For the text-containing cell, return its midpoint in (x, y) coordinate format. 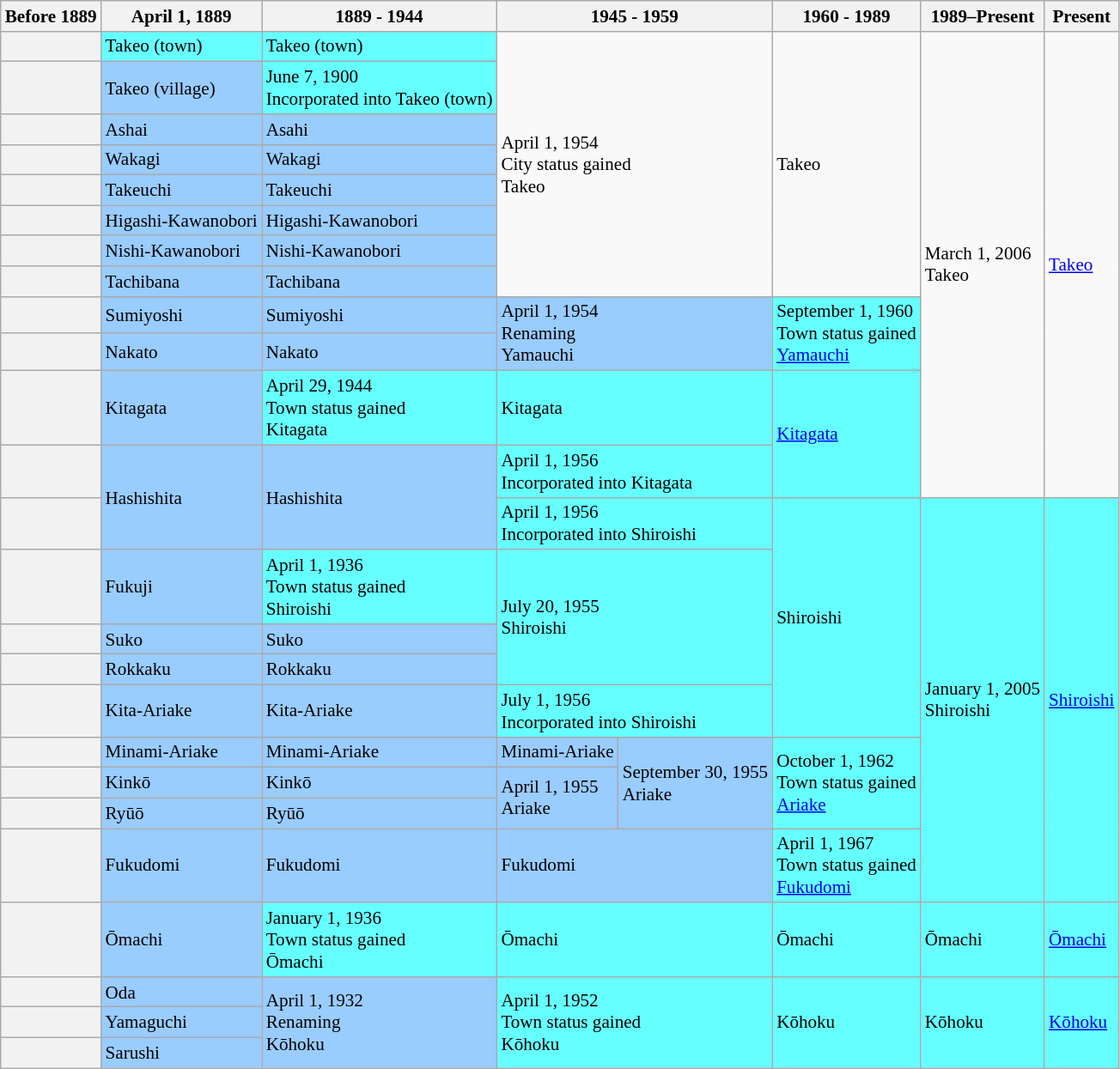
1945 - 1959 (634, 15)
January 1, 1936Town status gainedŌmachi (380, 939)
Fukuji (182, 586)
July 20, 1955Shiroishi (634, 616)
1889 - 1944 (380, 15)
Takeo (village) (182, 88)
April 1, 1936Town status gainedShiroishi (380, 586)
April 1, 1956Incorporated into Kitagata (634, 471)
April 1, 1954City status gainedTakeo (634, 163)
Oda (182, 991)
April 1, 1932RenamingKōhoku (380, 1022)
Ashai (182, 129)
March 1, 2006Takeo (983, 264)
September 30, 1955Ariake (696, 782)
April 1, 1952Town status gainedKōhoku (634, 1022)
Before 1889 (52, 15)
Asahi (380, 129)
1960 - 1989 (847, 15)
Sarushi (182, 1053)
October 1, 1962Town status gainedAriake (847, 782)
April 29, 1944Town status gainedKitagata (380, 408)
April 1, 1967Town status gainedFukudomi (847, 866)
Present (1081, 15)
June 7, 1900Incorporated into Takeo (town) (380, 88)
September 1, 1960Town status gainedYamauchi (847, 333)
April 1, 1956Incorporated into Shiroishi (634, 524)
April 1, 1954RenamingYamauchi (634, 333)
July 1, 1956Incorporated into Shiroishi (634, 711)
April 1, 1955Ariake (557, 799)
Yamaguchi (182, 1022)
January 1, 2005Shiroishi (983, 700)
April 1, 1889 (182, 15)
1989–Present (983, 15)
